Output the [x, y] coordinate of the center of the cell containing the given text.  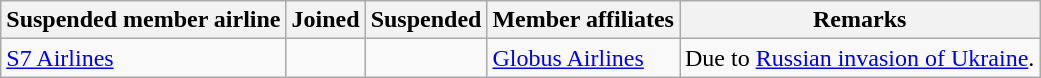
Joined [326, 20]
S7 Airlines [144, 58]
Suspended member airline [144, 20]
Globus Airlines [584, 58]
Member affiliates [584, 20]
Suspended [426, 20]
Remarks [860, 20]
Due to Russian invasion of Ukraine. [860, 58]
